Return (X, Y) of the center of cell containing provided text 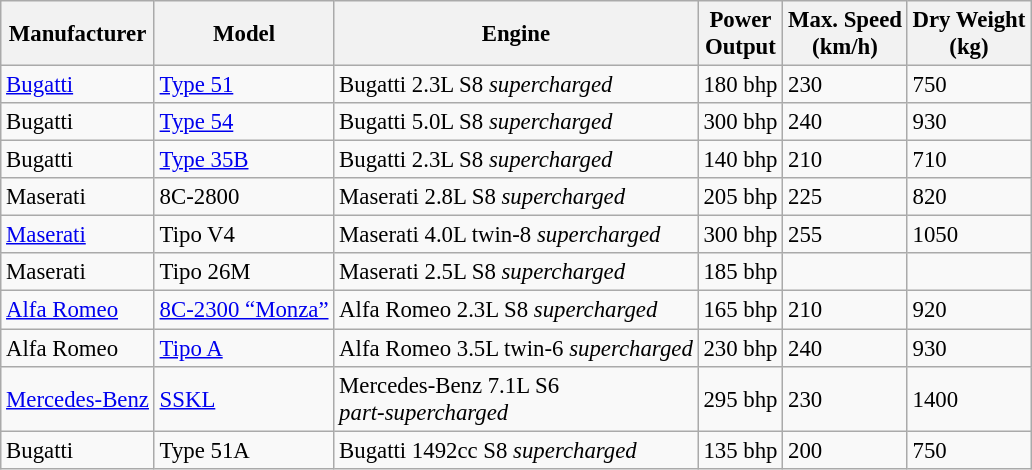
Type 51 (244, 85)
Maserati 4.0L twin-8 supercharged (516, 235)
1050 (968, 235)
Type 54 (244, 122)
255 (845, 235)
225 (845, 197)
Type 51A (244, 450)
8C-2800 (244, 197)
Tipo 26M (244, 273)
180 bhp (740, 85)
200 (845, 450)
135 bhp (740, 450)
Alfa Romeo 3.5L twin-6 supercharged (516, 348)
Tipo V4 (244, 235)
Maserati 2.5L S8 supercharged (516, 273)
Model (244, 34)
Alfa Romeo 2.3L S8 supercharged (516, 310)
Maserati 2.8L S8 supercharged (516, 197)
Mercedes-Benz 7.1L S6part-supercharged (516, 398)
710 (968, 160)
1400 (968, 398)
Mercedes-Benz (78, 398)
230 bhp (740, 348)
8C-2300 “Monza” (244, 310)
Max. Speed (km/h) (845, 34)
165 bhp (740, 310)
295 bhp (740, 398)
Bugatti 5.0L S8 supercharged (516, 122)
Engine (516, 34)
PowerOutput (740, 34)
Tipo A (244, 348)
820 (968, 197)
Dry Weight (kg) (968, 34)
920 (968, 310)
Bugatti 1492cc S8 supercharged (516, 450)
185 bhp (740, 273)
140 bhp (740, 160)
SSKL (244, 398)
Type 35B (244, 160)
205 bhp (740, 197)
Manufacturer (78, 34)
